Find where the given text appears and provide that cell's center as [x, y] coordinate. 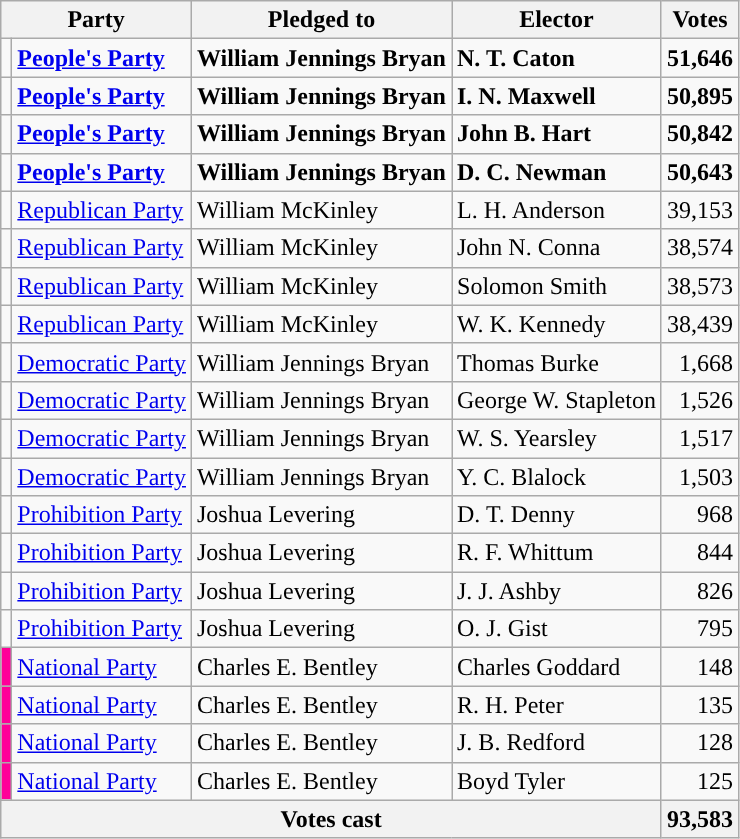
George W. Stapleton [557, 400]
135 [700, 705]
Thomas Burke [557, 362]
Y. C. Blalock [557, 477]
Pledged to [321, 20]
I. N. Maxwell [557, 96]
R. H. Peter [557, 705]
50,895 [700, 96]
J. J. Ashby [557, 591]
W. K. Kennedy [557, 324]
L. H. Anderson [557, 210]
50,643 [700, 172]
795 [700, 629]
968 [700, 515]
John B. Hart [557, 134]
Votes cast [332, 819]
38,439 [700, 324]
50,842 [700, 134]
Votes [700, 20]
R. F. Whittum [557, 553]
D. C. Newman [557, 172]
1,517 [700, 438]
1,526 [700, 400]
1,668 [700, 362]
128 [700, 743]
148 [700, 667]
D. T. Denny [557, 515]
844 [700, 553]
38,574 [700, 248]
O. J. Gist [557, 629]
93,583 [700, 819]
John N. Conna [557, 248]
N. T. Caton [557, 58]
Charles Goddard [557, 667]
J. B. Redford [557, 743]
38,573 [700, 286]
Boyd Tyler [557, 781]
826 [700, 591]
Elector [557, 20]
Party [96, 20]
125 [700, 781]
51,646 [700, 58]
Solomon Smith [557, 286]
W. S. Yearsley [557, 438]
39,153 [700, 210]
1,503 [700, 477]
